From the cell containing the given text, extract its center point as (X, Y) coordinate. 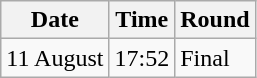
Time (142, 20)
17:52 (142, 58)
Final (215, 58)
Round (215, 20)
Date (55, 20)
11 August (55, 58)
